Determine the (X, Y) coordinate at the center of the cell enclosing the given text.  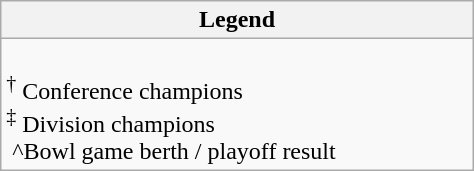
† Conference champions ‡ Division champions ^Bowl game berth / playoff result (237, 105)
Legend (237, 20)
